For the text-containing cell, return its midpoint in (x, y) coordinate format. 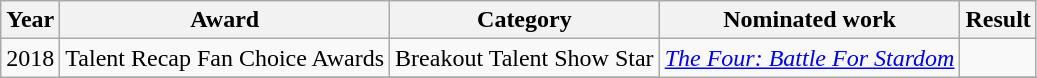
Talent Recap Fan Choice Awards (225, 58)
Result (998, 20)
Breakout Talent Show Star (525, 58)
Category (525, 20)
Nominated work (810, 20)
Award (225, 20)
2018 (30, 58)
The Four: Battle For Stardom (810, 58)
Year (30, 20)
